Return the [x, y] coordinate for the center point of the cell that contains the specified text.  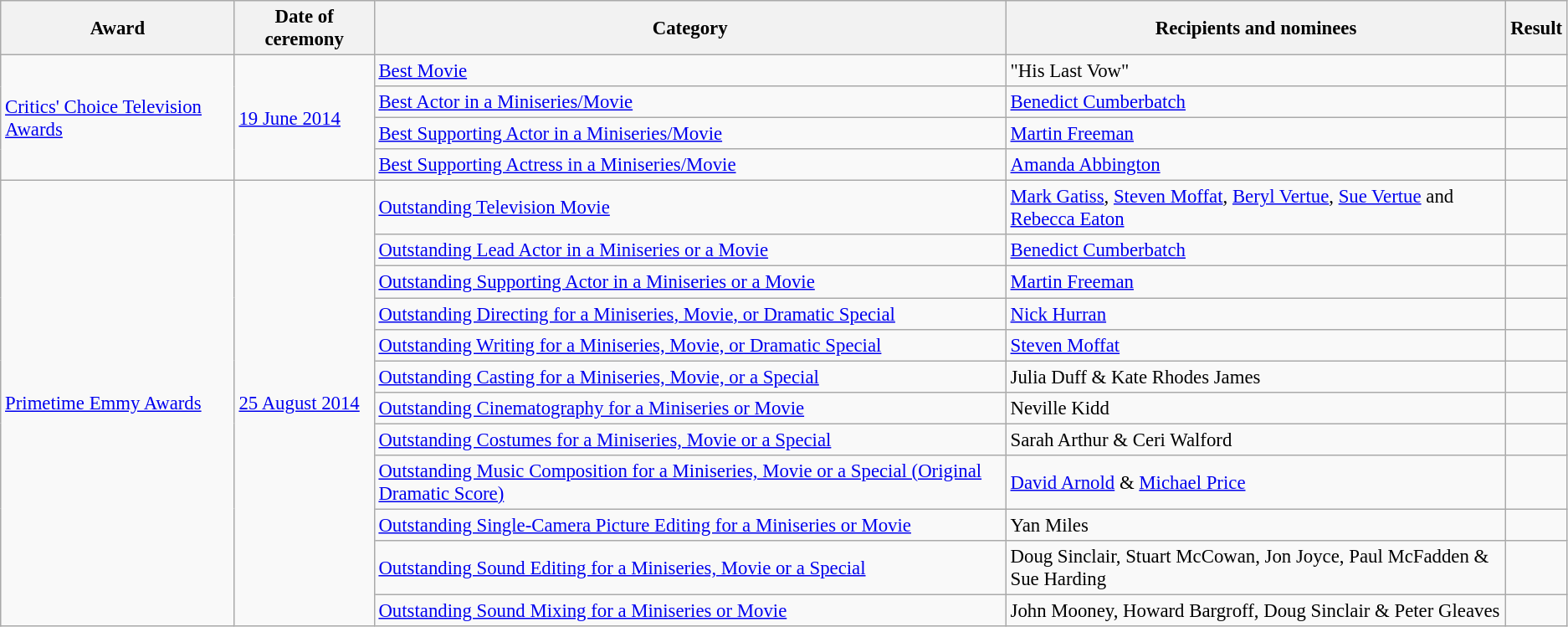
Outstanding Lead Actor in a Miniseries or a Movie [689, 250]
"His Last Vow" [1256, 71]
Nick Hurran [1256, 314]
Outstanding Music Composition for a Miniseries, Movie or a Special (Original Dramatic Score) [689, 482]
John Mooney, Howard Bargroff, Doug Sinclair & Peter Gleaves [1256, 610]
Outstanding Supporting Actor in a Miniseries or a Movie [689, 282]
Best Actor in a Miniseries/Movie [689, 102]
Outstanding Single-Camera Picture Editing for a Miniseries or Movie [689, 525]
Best Movie [689, 71]
Doug Sinclair, Stuart McCowan, Jon Joyce, Paul McFadden & Sue Harding [1256, 568]
Yan Miles [1256, 525]
Outstanding Costumes for a Miniseries, Movie or a Special [689, 439]
Critics' Choice Television Awards [117, 118]
Neville Kidd [1256, 408]
Outstanding Television Movie [689, 208]
Outstanding Writing for a Miniseries, Movie, or Dramatic Special [689, 345]
Primetime Emmy Awards [117, 403]
25 August 2014 [305, 403]
Mark Gatiss, Steven Moffat, Beryl Vertue, Sue Vertue and Rebecca Eaton [1256, 208]
Outstanding Cinematography for a Miniseries or Movie [689, 408]
Result [1536, 28]
Outstanding Sound Mixing for a Miniseries or Movie [689, 610]
Outstanding Sound Editing for a Miniseries, Movie or a Special [689, 568]
Outstanding Casting for a Miniseries, Movie, or a Special [689, 377]
Award [117, 28]
Julia Duff & Kate Rhodes James [1256, 377]
Category [689, 28]
Amanda Abbington [1256, 165]
Sarah Arthur & Ceri Walford [1256, 439]
Best Supporting Actor in a Miniseries/Movie [689, 134]
David Arnold & Michael Price [1256, 482]
Date of ceremony [305, 28]
Outstanding Directing for a Miniseries, Movie, or Dramatic Special [689, 314]
Best Supporting Actress in a Miniseries/Movie [689, 165]
19 June 2014 [305, 118]
Steven Moffat [1256, 345]
Recipients and nominees [1256, 28]
